Detect which cell encompasses the target text, then output its (x, y) center coordinate. 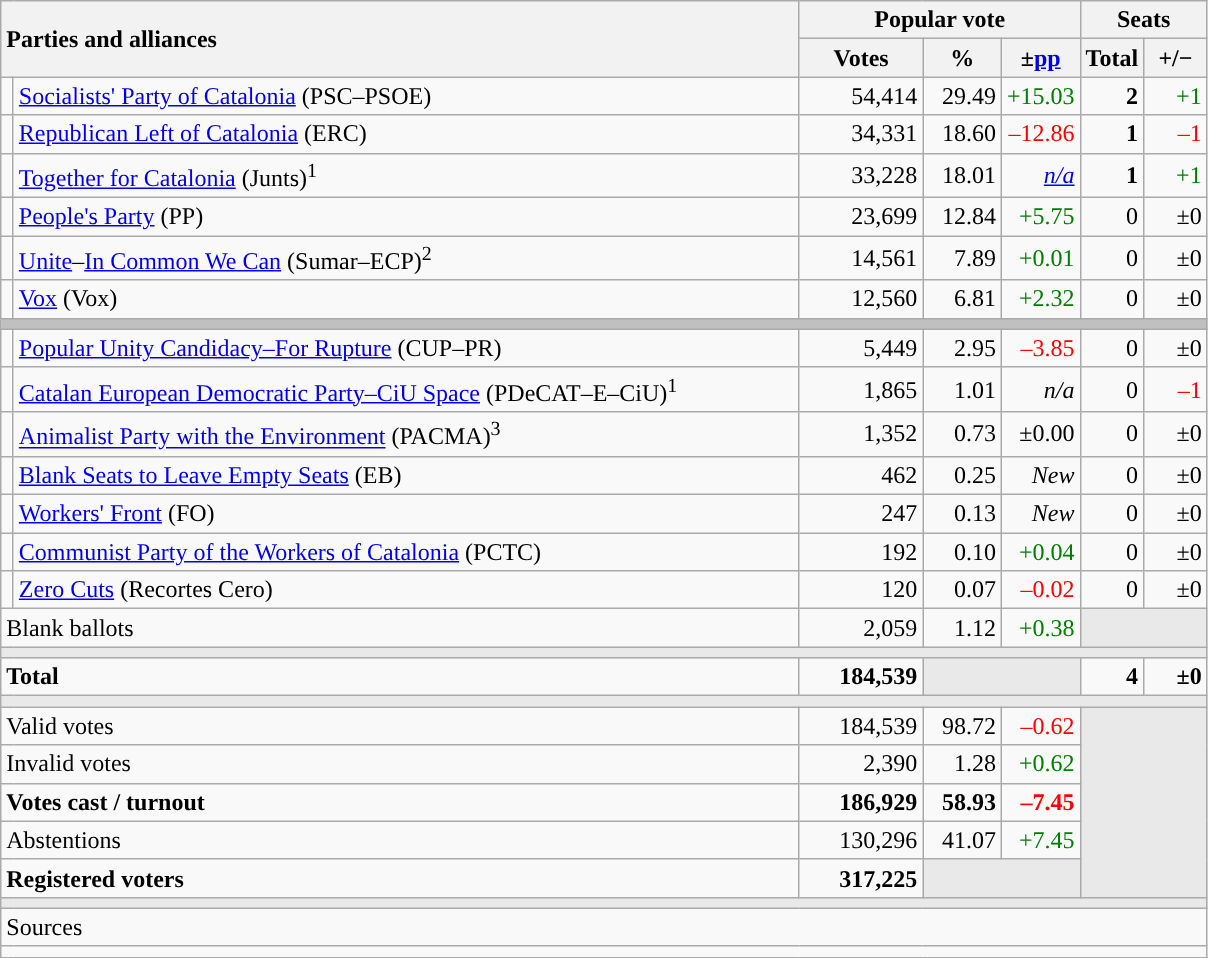
±0.00 (1040, 434)
1.12 (962, 628)
+0.62 (1040, 764)
Socialists' Party of Catalonia (PSC–PSOE) (406, 96)
+0.04 (1040, 552)
Animalist Party with the Environment (PACMA)3 (406, 434)
58.93 (962, 802)
12,560 (861, 299)
0.25 (962, 475)
2.95 (962, 348)
People's Party (PP) (406, 217)
1.01 (962, 390)
Blank Seats to Leave Empty Seats (EB) (406, 475)
–12.86 (1040, 134)
+5.75 (1040, 217)
186,929 (861, 802)
120 (861, 590)
Votes cast / turnout (400, 802)
Catalan European Democratic Party–CiU Space (PDeCAT–E–CiU)1 (406, 390)
12.84 (962, 217)
Valid votes (400, 726)
% (962, 58)
33,228 (861, 176)
14,561 (861, 258)
Workers' Front (FO) (406, 514)
+/− (1176, 58)
Abstentions (400, 840)
Popular vote (940, 20)
7.89 (962, 258)
Invalid votes (400, 764)
18.01 (962, 176)
54,414 (861, 96)
Parties and alliances (400, 39)
Communist Party of the Workers of Catalonia (PCTC) (406, 552)
2 (1112, 96)
98.72 (962, 726)
Unite–In Common We Can (Sumar–ECP)2 (406, 258)
0.13 (962, 514)
462 (861, 475)
18.60 (962, 134)
Blank ballots (400, 628)
+0.01 (1040, 258)
0.73 (962, 434)
Registered voters (400, 878)
Seats (1144, 20)
6.81 (962, 299)
±pp (1040, 58)
Republican Left of Catalonia (ERC) (406, 134)
2,059 (861, 628)
29.49 (962, 96)
Sources (604, 927)
1.28 (962, 764)
1,865 (861, 390)
+7.45 (1040, 840)
130,296 (861, 840)
+2.32 (1040, 299)
Votes (861, 58)
–3.85 (1040, 348)
0.07 (962, 590)
2,390 (861, 764)
0.10 (962, 552)
5,449 (861, 348)
247 (861, 514)
34,331 (861, 134)
1,352 (861, 434)
–0.02 (1040, 590)
Zero Cuts (Recortes Cero) (406, 590)
+0.38 (1040, 628)
–0.62 (1040, 726)
41.07 (962, 840)
–7.45 (1040, 802)
Vox (Vox) (406, 299)
4 (1112, 677)
Together for Catalonia (Junts)1 (406, 176)
23,699 (861, 217)
Popular Unity Candidacy–For Rupture (CUP–PR) (406, 348)
+15.03 (1040, 96)
192 (861, 552)
317,225 (861, 878)
